Scan for the cell matching the given text and deliver its (x, y) coordinate at center. 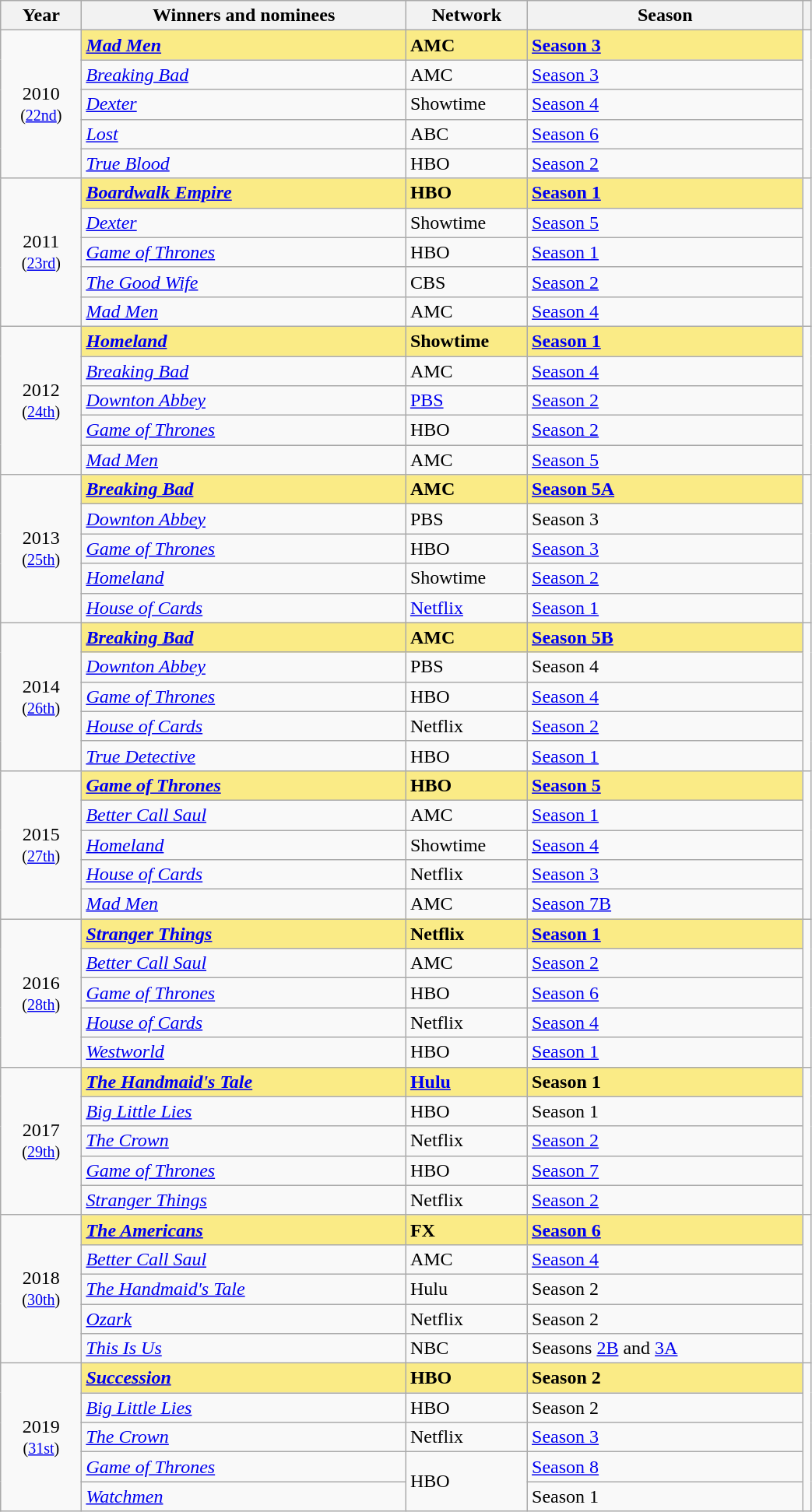
Lost (244, 134)
ABC (466, 134)
2015(27th) (41, 844)
Succession (244, 1378)
Boardwalk Empire (244, 193)
FX (466, 1230)
Seasons 2B and 3A (665, 1349)
Winners and nominees (244, 16)
True Blood (244, 163)
2018(30th) (41, 1289)
The Americans (244, 1230)
Year (41, 16)
Season (665, 16)
2012(24th) (41, 400)
True Detective (244, 756)
Season 7B (665, 904)
Season 5B (665, 637)
2013(25th) (41, 549)
Season 5A (665, 489)
Watchmen (244, 1496)
Season 8 (665, 1467)
Network (466, 16)
This Is Us (244, 1349)
Ozark (244, 1319)
Westworld (244, 1052)
NBC (466, 1349)
2016(28th) (41, 993)
2017(29th) (41, 1141)
2011(23rd) (41, 252)
CBS (466, 282)
2010(22nd) (41, 104)
Season 7 (665, 1170)
2019(31st) (41, 1437)
The Good Wife (244, 282)
2014(26th) (41, 696)
